Pinpoint the cell where the given text exists, returning its [x, y] midpoint coordinate. 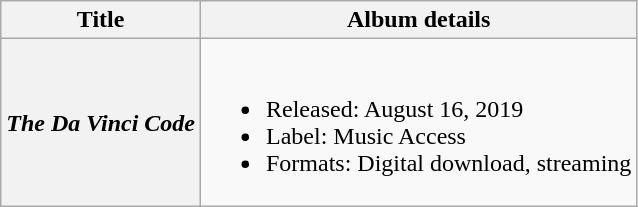
Album details [418, 20]
Title [101, 20]
Released: August 16, 2019Label: Music AccessFormats: Digital download, streaming [418, 122]
The Da Vinci Code [101, 122]
